Search for the cell housing the specified text and yield its [x, y] center coordinate. 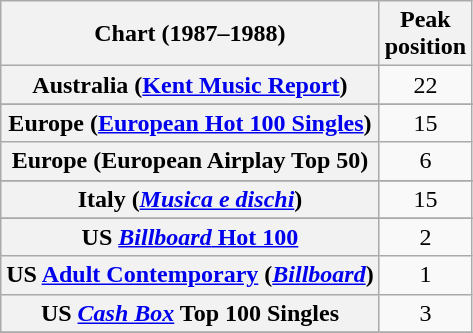
Australia (Kent Music Report) [190, 85]
Chart (1987–1988) [190, 34]
Peakposition [425, 34]
Europe (European Airplay Top 50) [190, 161]
US Cash Box Top 100 Singles [190, 313]
2 [425, 237]
Italy (Musica e dischi) [190, 199]
6 [425, 161]
22 [425, 85]
1 [425, 275]
US Adult Contemporary (Billboard) [190, 275]
US Billboard Hot 100 [190, 237]
3 [425, 313]
Europe (European Hot 100 Singles) [190, 123]
